Return (X, Y) of the center of cell containing provided text 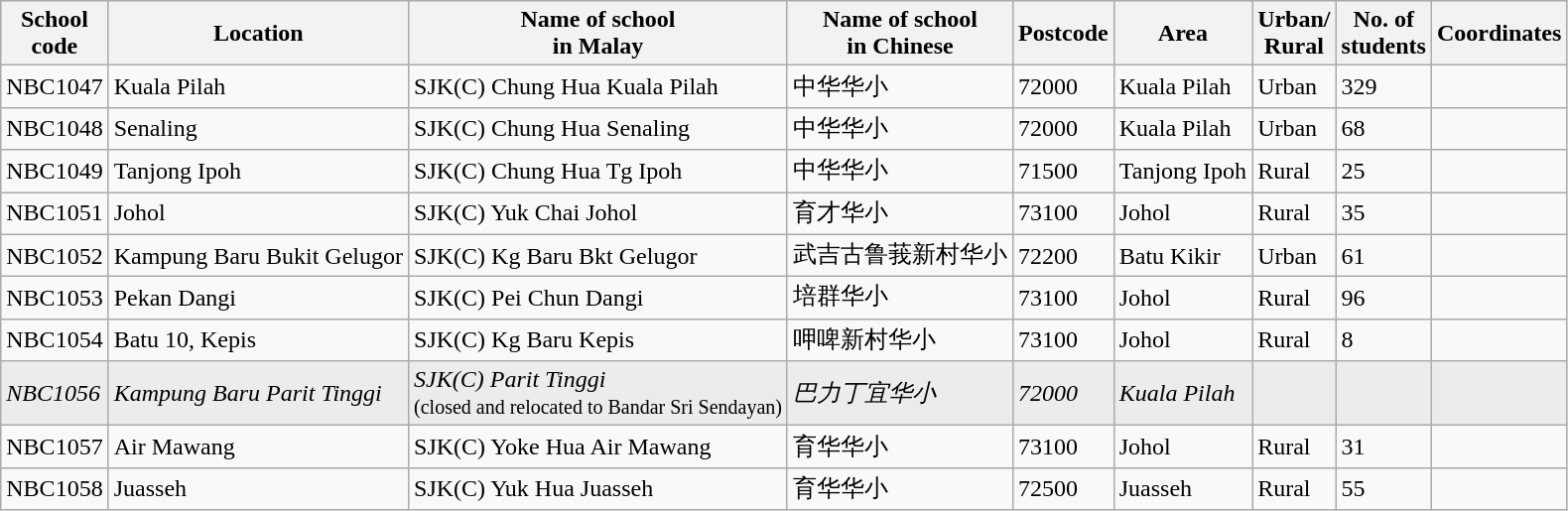
NBC1058 (55, 488)
Coordinates (1499, 34)
Location (258, 34)
68 (1383, 129)
NBC1052 (55, 256)
55 (1383, 488)
96 (1383, 298)
SJK(C) Parit Tinggi(closed and relocated to Bandar Sri Sendayan) (598, 393)
71500 (1064, 171)
Batu 10, Kepis (258, 339)
Batu Kikir (1183, 256)
61 (1383, 256)
72500 (1064, 488)
SJK(C) Yoke Hua Air Mawang (598, 447)
8 (1383, 339)
NBC1051 (55, 214)
SJK(C) Yuk Hua Juasseh (598, 488)
No. ofstudents (1383, 34)
NBC1053 (55, 298)
Senaling (258, 129)
NBC1056 (55, 393)
武吉古鲁莪新村华小 (899, 256)
35 (1383, 214)
Air Mawang (258, 447)
Name of schoolin Chinese (899, 34)
Kampung Baru Parit Tinggi (258, 393)
Name of schoolin Malay (598, 34)
SJK(C) Kg Baru Bkt Gelugor (598, 256)
NBC1047 (55, 87)
NBC1054 (55, 339)
呷啤新村华小 (899, 339)
SJK(C) Pei Chun Dangi (598, 298)
329 (1383, 87)
Pekan Dangi (258, 298)
72200 (1064, 256)
SJK(C) Chung Hua Kuala Pilah (598, 87)
31 (1383, 447)
NBC1048 (55, 129)
SJK(C) Chung Hua Tg Ipoh (598, 171)
SJK(C) Chung Hua Senaling (598, 129)
育才华小 (899, 214)
NBC1049 (55, 171)
培群华小 (899, 298)
Postcode (1064, 34)
SJK(C) Kg Baru Kepis (598, 339)
NBC1057 (55, 447)
25 (1383, 171)
Area (1183, 34)
巴力丁宜华小 (899, 393)
Schoolcode (55, 34)
Urban/Rural (1294, 34)
Kampung Baru Bukit Gelugor (258, 256)
SJK(C) Yuk Chai Johol (598, 214)
